Scan for the cell matching the given text and deliver its (x, y) coordinate at center. 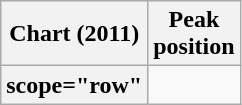
Peakposition (194, 34)
scope="row" (74, 85)
Chart (2011) (74, 34)
